Find where the given text appears and provide that cell's center as [X, Y] coordinate. 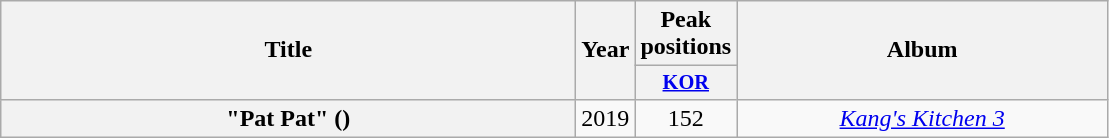
"Pat Pat" () [288, 118]
Kang's Kitchen 3 [922, 118]
KOR [686, 83]
Title [288, 50]
Year [606, 50]
152 [686, 118]
Peak positions [686, 34]
Album [922, 50]
2019 [606, 118]
